Find where the given text appears and provide that cell's center as [X, Y] coordinate. 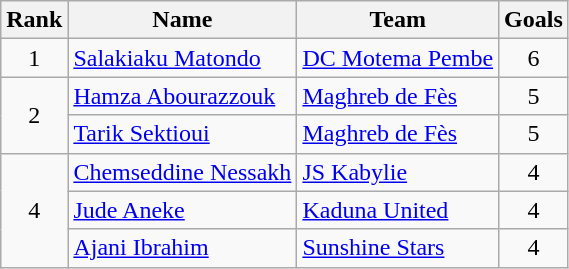
Hamza Abourazzouk [182, 96]
Kaduna United [398, 210]
Salakiaku Matondo [182, 58]
Ajani Ibrahim [182, 248]
Name [182, 20]
2 [34, 115]
Sunshine Stars [398, 248]
1 [34, 58]
DC Motema Pembe [398, 58]
Jude Aneke [182, 210]
Goals [534, 20]
Tarik Sektioui [182, 134]
JS Kabylie [398, 172]
Rank [34, 20]
Chemseddine Nessakh [182, 172]
6 [534, 58]
Team [398, 20]
